Output the (X, Y) coordinate of the center of the cell containing the given text.  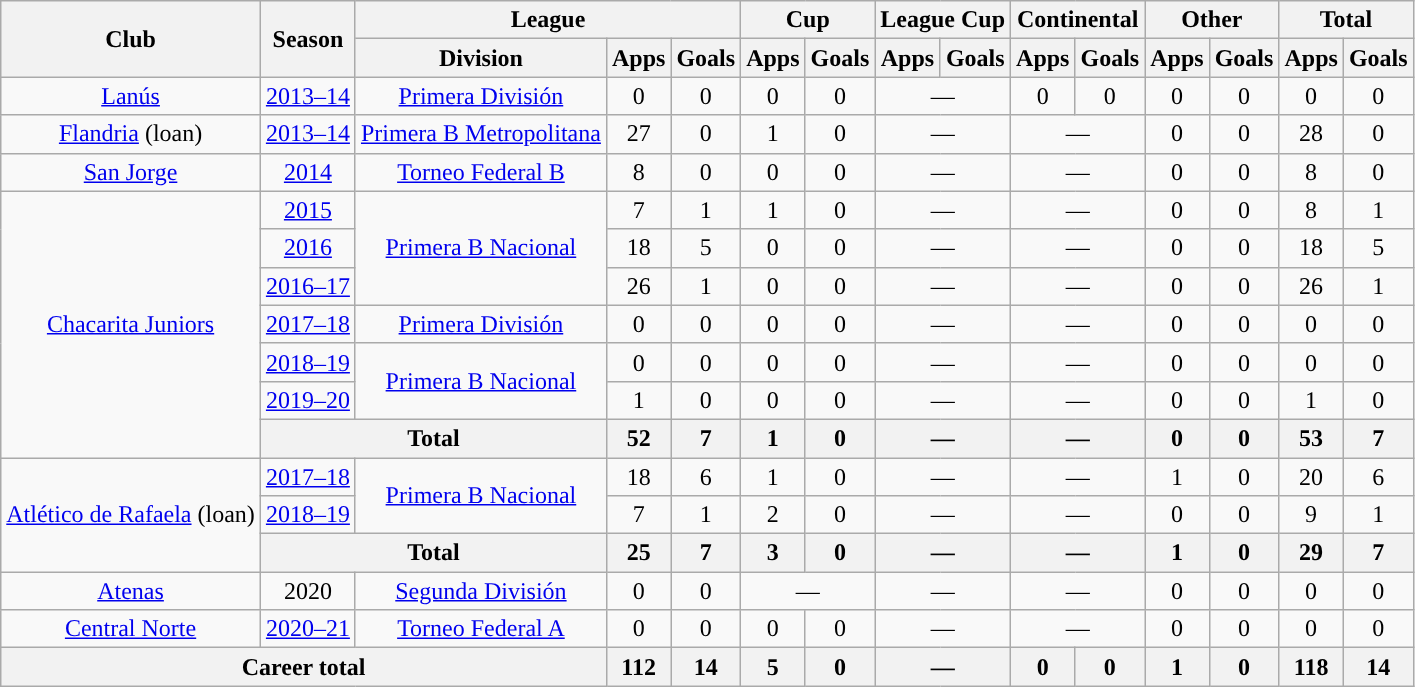
2019–20 (308, 400)
Club (131, 39)
Season (308, 39)
118 (1311, 667)
Primera B Metropolitana (480, 134)
San Jorge (131, 172)
Torneo Federal B (480, 172)
52 (638, 438)
2016–17 (308, 286)
25 (638, 553)
Cup (808, 20)
2020–21 (308, 629)
Division (480, 58)
Chacarita Juniors (131, 324)
Flandria (loan) (131, 134)
2020 (308, 591)
2015 (308, 210)
29 (1311, 553)
28 (1311, 134)
Segunda División (480, 591)
27 (638, 134)
Central Norte (131, 629)
Career total (304, 667)
Atenas (131, 591)
2 (773, 515)
Lanús (131, 96)
Continental (1078, 20)
League Cup (943, 20)
20 (1311, 477)
Other (1212, 20)
3 (773, 553)
League (548, 20)
9 (1311, 515)
Atlético de Rafaela (loan) (131, 515)
Torneo Federal A (480, 629)
53 (1311, 438)
2014 (308, 172)
112 (638, 667)
2016 (308, 248)
